Return (x, y) of the center of cell containing provided text 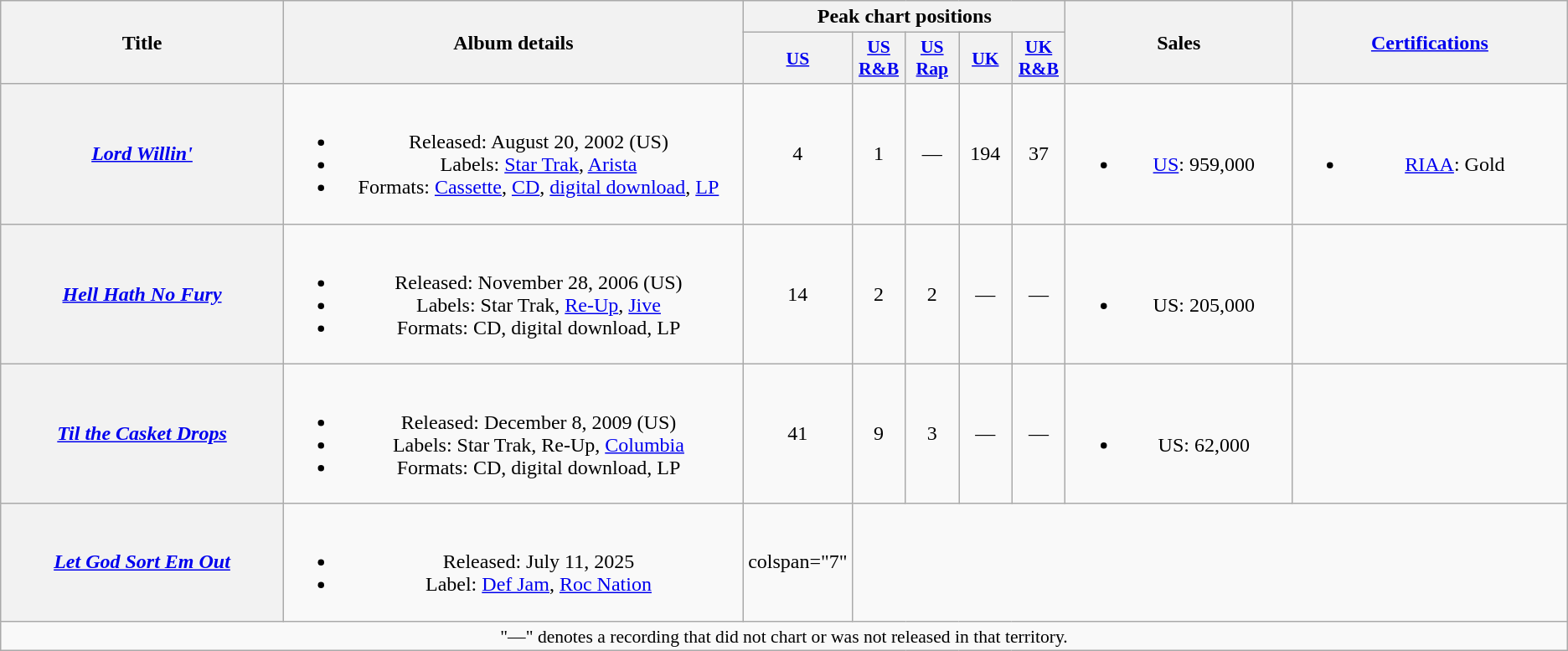
Let God Sort Em Out (142, 562)
USRap (932, 59)
US: 205,000 (1179, 293)
UKR&B (1039, 59)
4 (798, 154)
US: 62,000 (1179, 434)
Certifications (1431, 42)
UK (986, 59)
Title (142, 42)
colspan="7" (798, 562)
194 (986, 154)
Lord Willin' (142, 154)
USR&B (879, 59)
US (798, 59)
Album details (513, 42)
Released: November 28, 2006 (US)Labels: Star Trak, Re-Up, JiveFormats: CD, digital download, LP (513, 293)
US: 959,000 (1179, 154)
Released: August 20, 2002 (US)Labels: Star Trak, AristaFormats: Cassette, CD, digital download, LP (513, 154)
3 (932, 434)
37 (1039, 154)
Peak chart positions (905, 17)
41 (798, 434)
Hell Hath No Fury (142, 293)
Til the Casket Drops (142, 434)
14 (798, 293)
RIAA: Gold (1431, 154)
Sales (1179, 42)
Released: December 8, 2009 (US)Labels: Star Trak, Re-Up, ColumbiaFormats: CD, digital download, LP (513, 434)
1 (879, 154)
9 (879, 434)
Released: July 11, 2025Label: Def Jam, Roc Nation (513, 562)
"—" denotes a recording that did not chart or was not released in that territory. (784, 636)
